Search for the cell housing the specified text and yield its [x, y] center coordinate. 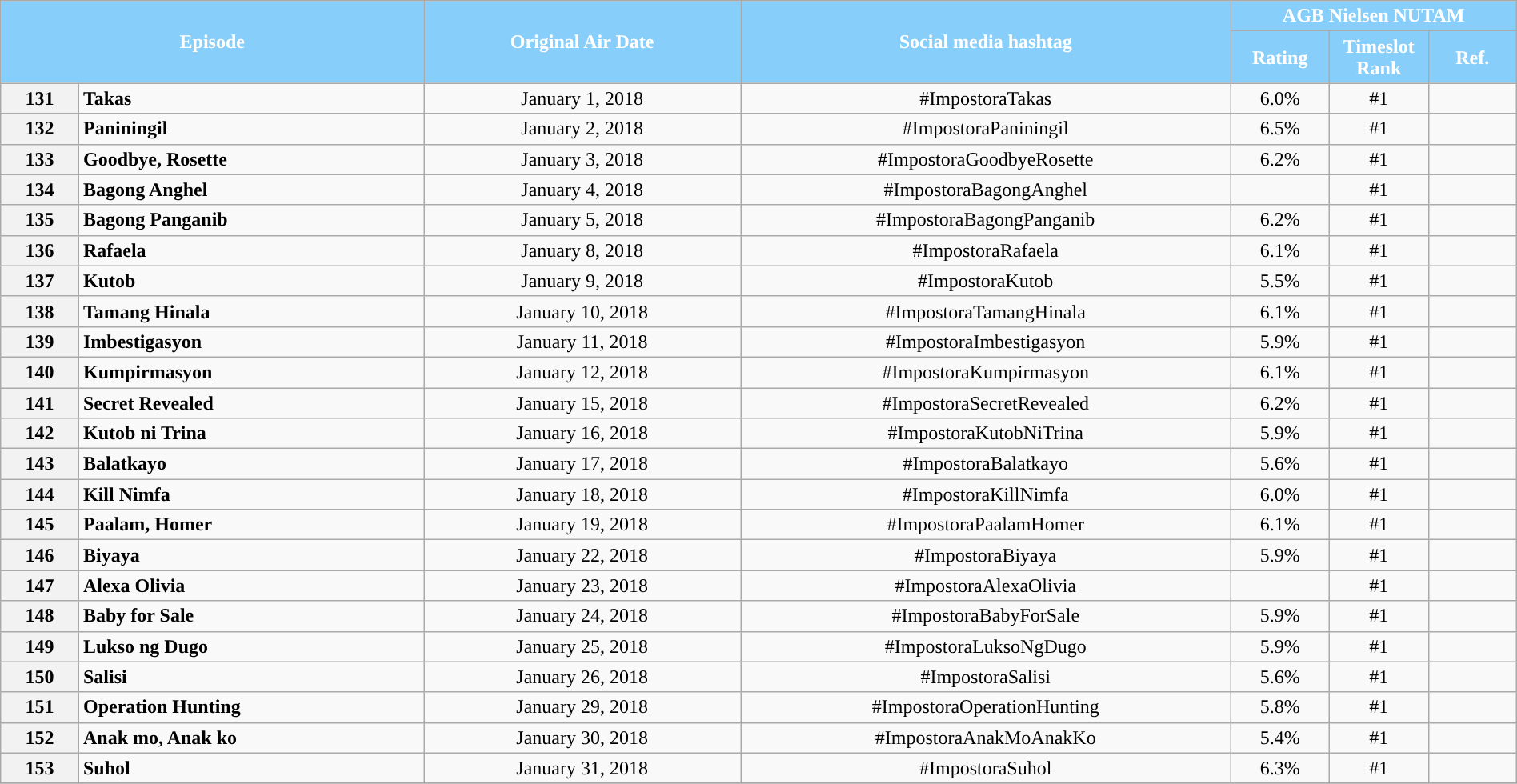
139 [40, 342]
#ImpostoraLuksoNgDugo [986, 646]
145 [40, 525]
Bagong Panganib [251, 220]
138 [40, 311]
January 31, 2018 [582, 768]
Kumpirmasyon [251, 372]
#ImpostoraTamangHinala [986, 311]
143 [40, 464]
144 [40, 494]
5.4% [1280, 738]
150 [40, 677]
6.5% [1280, 129]
January 15, 2018 [582, 402]
Salisi [251, 677]
Rafaela [251, 250]
Secret Revealed [251, 402]
Suhol [251, 768]
#ImpostoraBagongPanganib [986, 220]
Original Air Date [582, 42]
#ImpostoraAlexaOlivia [986, 586]
131 [40, 98]
147 [40, 586]
134 [40, 190]
#ImpostoraKillNimfa [986, 494]
142 [40, 434]
151 [40, 707]
Episode [213, 42]
January 18, 2018 [582, 494]
#ImpostoraKumpirmasyon [986, 372]
#ImpostoraAnakMoAnakKo [986, 738]
Lukso ng Dugo [251, 646]
Paalam, Homer [251, 525]
5.8% [1280, 707]
146 [40, 555]
152 [40, 738]
Balatkayo [251, 464]
AGB Nielsen NUTAM [1373, 16]
#ImpostoraBiyaya [986, 555]
Tamang Hinala [251, 311]
#ImpostoraPaniningil [986, 129]
133 [40, 159]
TimeslotRank [1379, 58]
January 23, 2018 [582, 586]
January 30, 2018 [582, 738]
#ImpostoraKutob [986, 281]
January 19, 2018 [582, 525]
Bagong Anghel [251, 190]
January 29, 2018 [582, 707]
#ImpostoraSecretRevealed [986, 402]
141 [40, 402]
January 26, 2018 [582, 677]
#ImpostoraOperationHunting [986, 707]
Paniningil [251, 129]
#ImpostoraRafaela [986, 250]
#ImpostoraPaalamHomer [986, 525]
January 24, 2018 [582, 616]
#ImpostoraSuhol [986, 768]
136 [40, 250]
132 [40, 129]
5.5% [1280, 281]
January 2, 2018 [582, 129]
January 5, 2018 [582, 220]
Anak mo, Anak ko [251, 738]
January 16, 2018 [582, 434]
Operation Hunting [251, 707]
Ref. [1472, 58]
Biyaya [251, 555]
January 25, 2018 [582, 646]
January 8, 2018 [582, 250]
135 [40, 220]
January 22, 2018 [582, 555]
January 4, 2018 [582, 190]
January 10, 2018 [582, 311]
Social media hashtag [986, 42]
January 11, 2018 [582, 342]
#ImpostoraImbestigasyon [986, 342]
Goodbye, Rosette [251, 159]
148 [40, 616]
#ImpostoraGoodbyeRosette [986, 159]
6.3% [1280, 768]
#ImpostoraBalatkayo [986, 464]
January 3, 2018 [582, 159]
January 17, 2018 [582, 464]
#ImpostoraKutobNiTrina [986, 434]
Takas [251, 98]
#ImpostoraBagongAnghel [986, 190]
January 9, 2018 [582, 281]
Kutob ni Trina [251, 434]
#ImpostoraSalisi [986, 677]
Rating [1280, 58]
Kutob [251, 281]
137 [40, 281]
Imbestigasyon [251, 342]
Kill Nimfa [251, 494]
149 [40, 646]
Alexa Olivia [251, 586]
#ImpostoraBabyForSale [986, 616]
153 [40, 768]
Baby for Sale [251, 616]
140 [40, 372]
January 12, 2018 [582, 372]
#ImpostoraTakas [986, 98]
January 1, 2018 [582, 98]
